Scan for the cell matching the given text and deliver its [X, Y] coordinate at center. 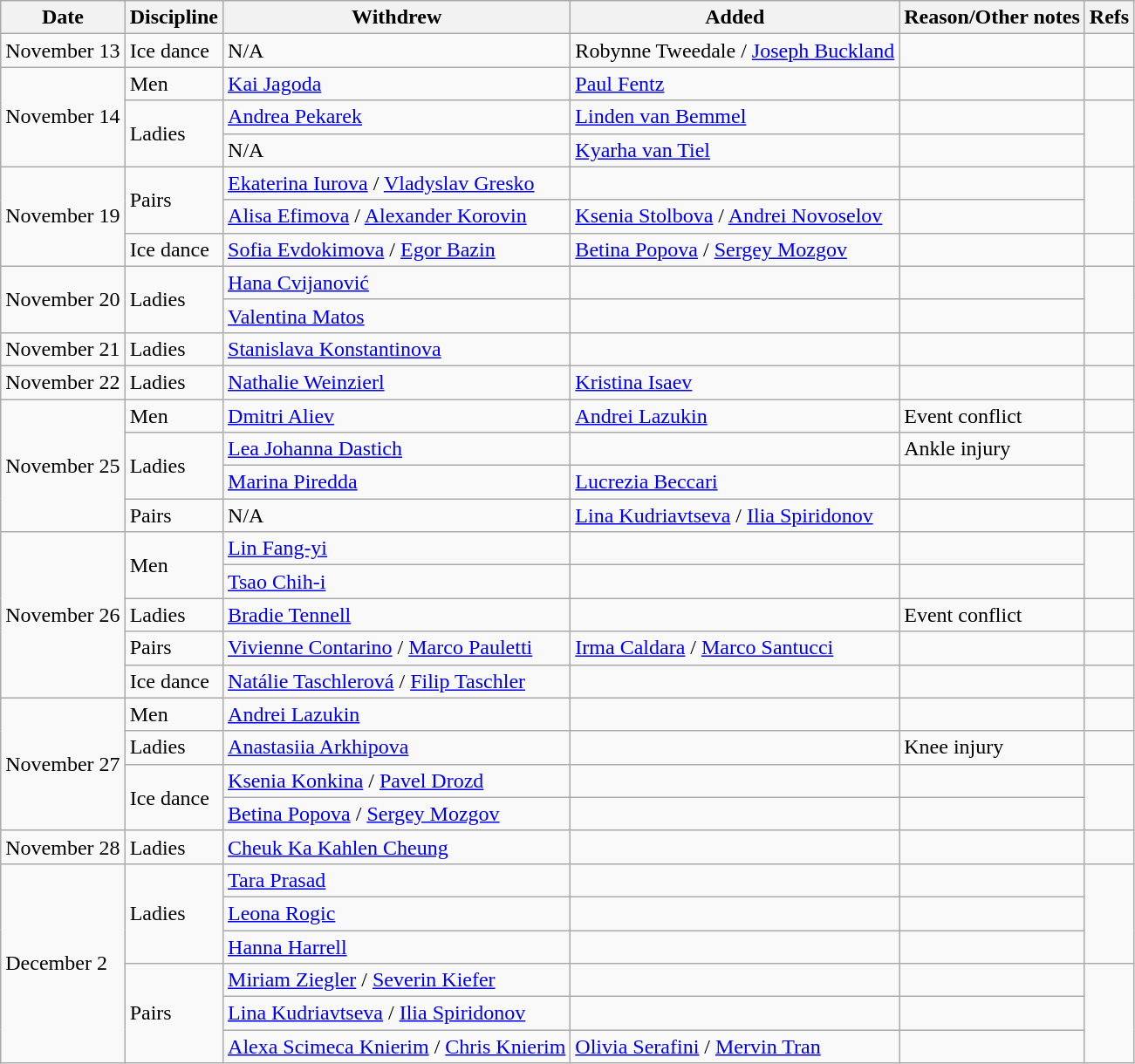
Alisa Efimova / Alexander Korovin [397, 216]
November 20 [63, 299]
November 27 [63, 764]
Lucrezia Beccari [735, 482]
Valentina Matos [397, 316]
November 22 [63, 382]
Kyarha van Tiel [735, 150]
Knee injury [993, 747]
Marina Piredda [397, 482]
Ksenia Konkina / Pavel Drozd [397, 781]
November 26 [63, 615]
Tara Prasad [397, 880]
Tsao Chih-i [397, 582]
Paul Fentz [735, 84]
Natálie Taschlerová / Filip Taschler [397, 681]
Bradie Tennell [397, 615]
Alexa Scimeca Knierim / Chris Knierim [397, 1047]
Linden van Bemmel [735, 117]
Date [63, 17]
Leona Rogic [397, 913]
November 14 [63, 117]
Withdrew [397, 17]
Cheuk Ka Kahlen Cheung [397, 847]
Stanislava Konstantinova [397, 349]
Refs [1109, 17]
November 13 [63, 51]
Ankle injury [993, 449]
Hana Cvijanović [397, 283]
Kai Jagoda [397, 84]
November 28 [63, 847]
Hanna Harrell [397, 946]
Robynne Tweedale / Joseph Buckland [735, 51]
Sofia Evdokimova / Egor Bazin [397, 249]
Irma Caldara / Marco Santucci [735, 648]
Reason/Other notes [993, 17]
Dmitri Aliev [397, 416]
Miriam Ziegler / Severin Kiefer [397, 980]
Vivienne Contarino / Marco Pauletti [397, 648]
Lea Johanna Dastich [397, 449]
Ksenia Stolbova / Andrei Novoselov [735, 216]
Ekaterina Iurova / Vladyslav Gresko [397, 183]
Anastasiia Arkhipova [397, 747]
November 19 [63, 216]
Andrea Pekarek [397, 117]
Added [735, 17]
November 21 [63, 349]
Lin Fang-yi [397, 549]
Discipline [174, 17]
Kristina Isaev [735, 382]
Nathalie Weinzierl [397, 382]
Olivia Serafini / Mervin Tran [735, 1047]
November 25 [63, 466]
December 2 [63, 963]
